From the cell containing the given text, extract its center point as (x, y) coordinate. 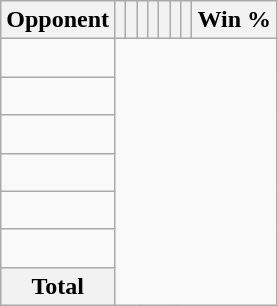
Win % (234, 20)
Opponent (58, 20)
Total (58, 286)
